From the cell containing the given text, extract its center point as [x, y] coordinate. 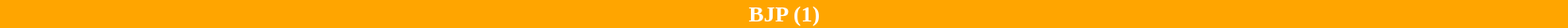
BJP (1) [784, 14]
